Provide the [X, Y] coordinate of the cell's center where the given text is located.  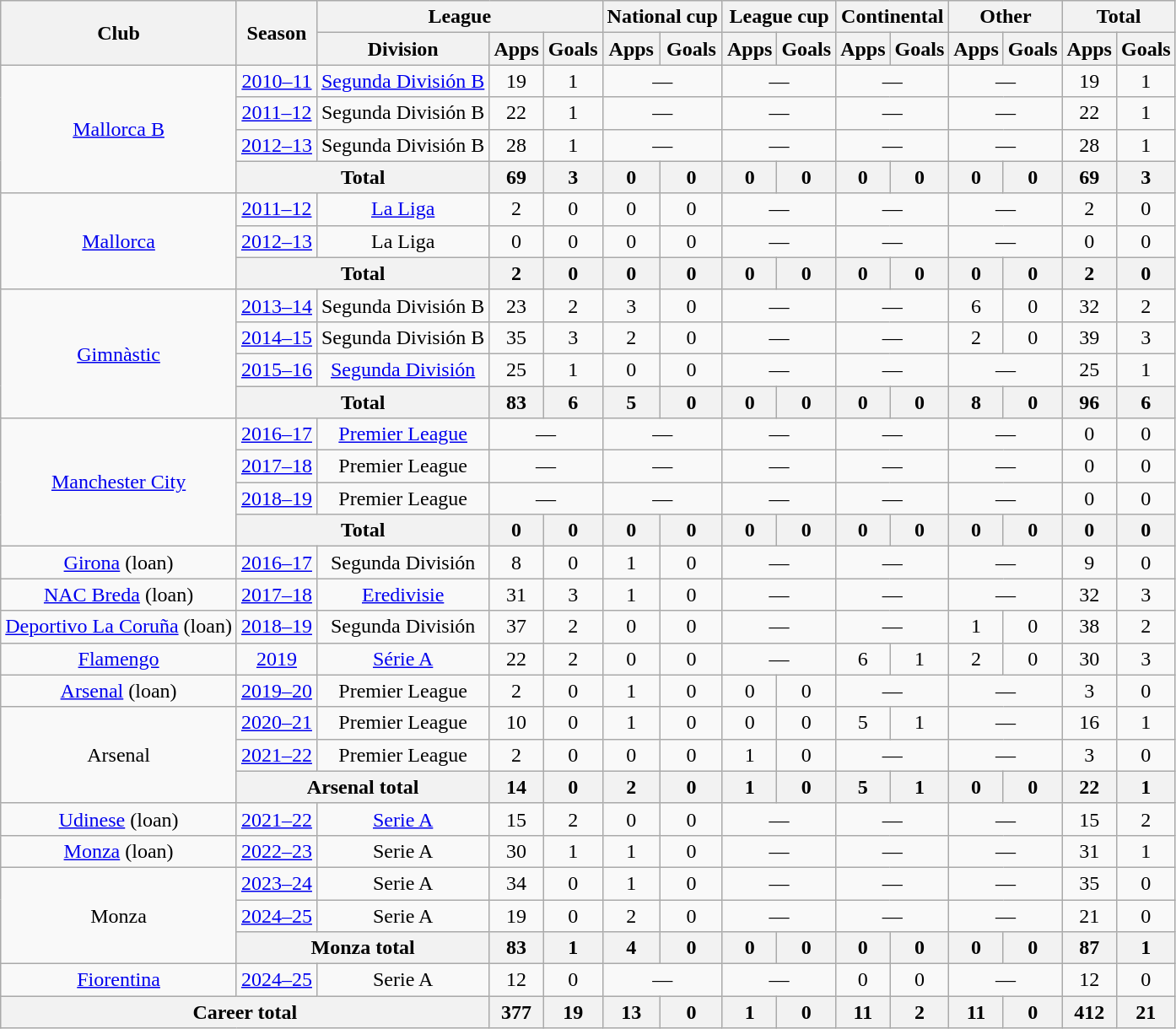
Série A [402, 659]
39 [1089, 337]
NAC Breda (loan) [119, 595]
Mallorca B [119, 129]
2010–11 [277, 81]
Season [277, 33]
Gimnàstic [119, 353]
412 [1089, 1012]
2022–23 [277, 851]
Monza total [363, 948]
37 [516, 627]
League cup [779, 17]
Arsenal [119, 755]
13 [631, 1012]
2020–21 [277, 723]
Arsenal (loan) [119, 691]
Career total [245, 1012]
2019–20 [277, 691]
Mallorca [119, 241]
Division [402, 49]
16 [1089, 723]
2013–14 [277, 305]
Monza (loan) [119, 851]
96 [1089, 402]
2023–24 [277, 883]
Girona (loan) [119, 563]
377 [516, 1012]
Udinese (loan) [119, 819]
Eredivisie [402, 595]
National cup [662, 17]
Other [1006, 17]
2014–15 [277, 337]
Deportivo La Coruña (loan) [119, 627]
34 [516, 883]
10 [516, 723]
Manchester City [119, 482]
9 [1089, 563]
Arsenal total [363, 787]
Fiorentina [119, 980]
Flamengo [119, 659]
14 [516, 787]
Monza [119, 915]
Club [119, 33]
2019 [277, 659]
87 [1089, 948]
23 [516, 305]
4 [631, 948]
2015–16 [277, 369]
League [459, 17]
38 [1089, 627]
Continental [893, 17]
